Pinpoint the cell where the given text exists, returning its [x, y] midpoint coordinate. 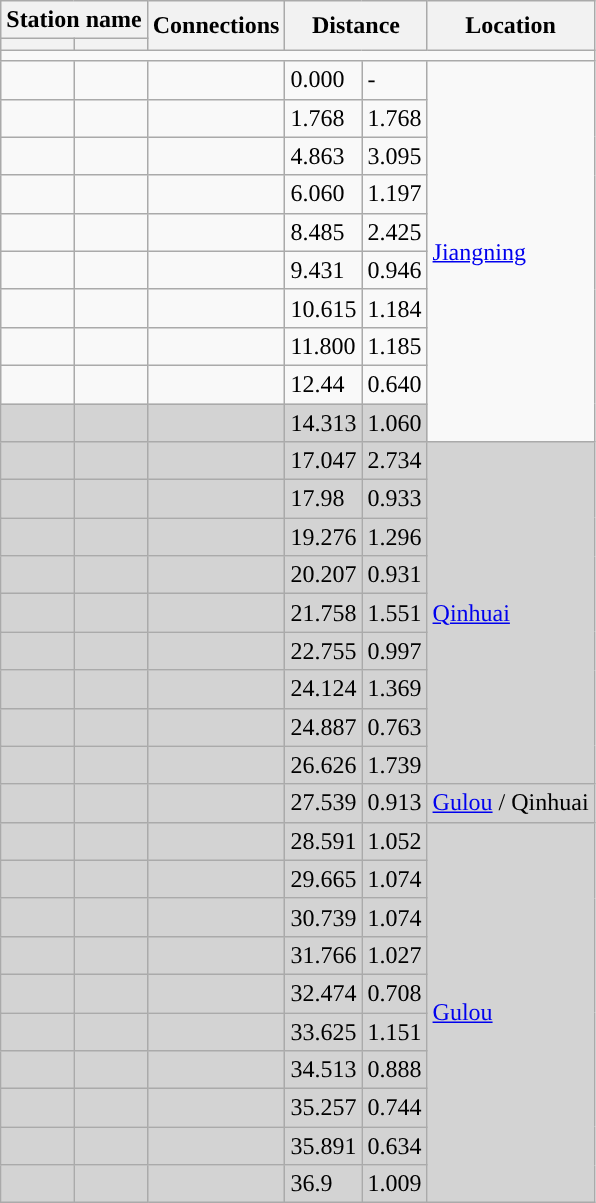
1.551 [394, 613]
1.184 [394, 308]
Jiangning [510, 252]
24.887 [324, 727]
0.933 [394, 499]
12.44 [324, 384]
0.744 [394, 1108]
Gulou / Qinhuai [510, 803]
30.739 [324, 917]
14.313 [324, 423]
0.634 [394, 1146]
Distance [356, 26]
36.9 [324, 1184]
29.665 [324, 879]
0.913 [394, 803]
27.539 [324, 803]
0.640 [394, 384]
34.513 [324, 1070]
0.708 [394, 993]
32.474 [324, 993]
8.485 [324, 232]
0.997 [394, 651]
33.625 [324, 1031]
Qinhuai [510, 614]
Gulou [510, 1012]
1.739 [394, 765]
2.734 [394, 461]
35.891 [324, 1146]
1.052 [394, 841]
1.060 [394, 423]
6.060 [324, 194]
20.207 [324, 575]
1.009 [394, 1184]
0.763 [394, 727]
0.000 [324, 80]
4.863 [324, 156]
21.758 [324, 613]
3.095 [394, 156]
9.431 [324, 270]
1.185 [394, 346]
19.276 [324, 537]
17.98 [324, 499]
1.369 [394, 689]
Location [510, 26]
Station name [74, 20]
22.755 [324, 651]
24.124 [324, 689]
1.151 [394, 1031]
35.257 [324, 1108]
31.766 [324, 955]
2.425 [394, 232]
1.027 [394, 955]
11.800 [324, 346]
0.888 [394, 1070]
0.931 [394, 575]
1.296 [394, 537]
0.946 [394, 270]
10.615 [324, 308]
Connections [216, 26]
1.197 [394, 194]
17.047 [324, 461]
28.591 [324, 841]
26.626 [324, 765]
- [394, 80]
